For the text-containing cell, return its midpoint in (X, Y) coordinate format. 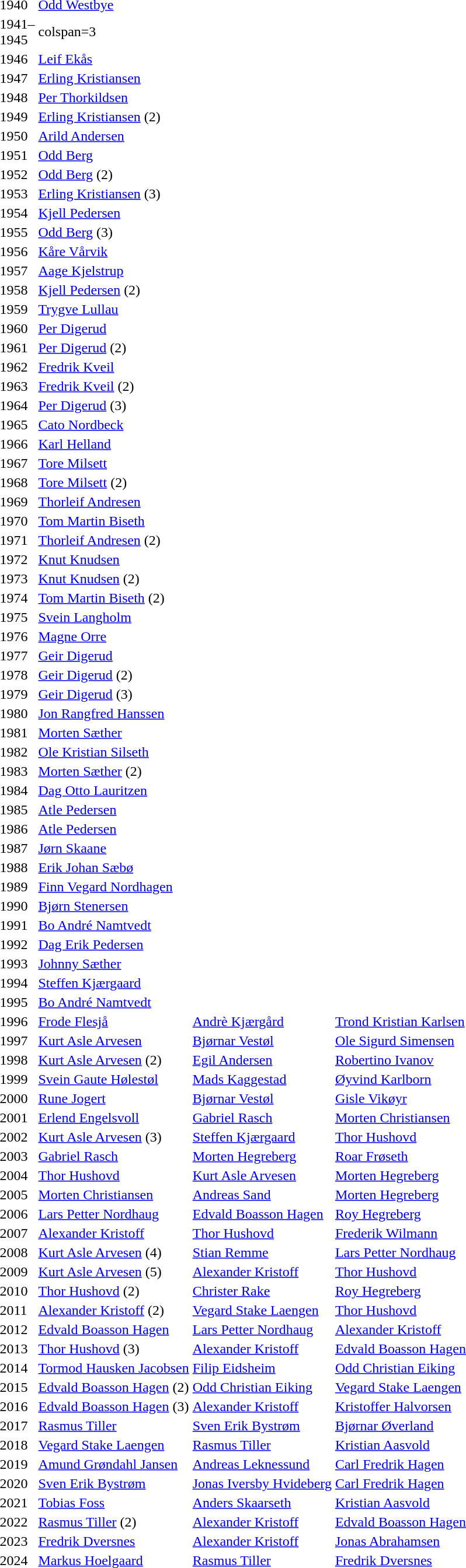
Edvald Boasson Hagen (2) (113, 1387)
Christer Rake (262, 1291)
Anders Skaarseth (262, 1503)
Magne Orre (113, 636)
Erik Johan Sæbø (113, 867)
Thorleif Andresen (2) (113, 540)
Amund Grøndahl Jansen (113, 1464)
Thor Hushovd (3) (113, 1349)
Aage Kjelstrup (113, 271)
Odd Christian Eiking (262, 1387)
Jon Rangfred Hanssen (113, 713)
Morten Sæther (2) (113, 771)
Andreas Leknessund (262, 1464)
Cato Nordbeck (113, 425)
Filip Eidsheim (262, 1368)
Arild Andersen (113, 136)
Rune Jogert (113, 1098)
Fredrik Dversnes (113, 1541)
Stian Remme (262, 1252)
Odd Berg (113, 155)
Tom Martin Biseth (113, 521)
Kurt Asle Arvesen (4) (113, 1252)
Knut Knudsen (113, 559)
Kurt Asle Arvesen (2) (113, 1060)
Andreas Sand (262, 1195)
Tore Milsett (2) (113, 482)
Erling Kristiansen (113, 78)
Knut Knudsen (2) (113, 579)
Karl Helland (113, 444)
Fredrik Kveil (113, 367)
Johnny Sæther (113, 964)
Egil Andersen (262, 1060)
Erling Kristiansen (2) (113, 117)
Kurt Asle Arvesen (5) (113, 1272)
Geir Digerud (2) (113, 675)
Erling Kristiansen (3) (113, 194)
Thor Hushovd (2) (113, 1291)
Leif Ekås (113, 59)
Dag Erik Pedersen (113, 944)
Tore Milsett (113, 463)
Odd Berg (2) (113, 174)
Geir Digerud (3) (113, 694)
Svein Gaute Hølestøl (113, 1079)
Erlend Engelsvoll (113, 1118)
Finn Vegard Nordhagen (113, 887)
Per Digerud (113, 328)
Tobias Foss (113, 1503)
Alexander Kristoff (2) (113, 1310)
Morten Christiansen (113, 1195)
Thorleif Andresen (113, 502)
Andrè Kjærgård (262, 1021)
colspan=3 (113, 32)
Kåre Vårvik (113, 251)
Kurt Asle Arvesen (3) (113, 1137)
Tom Martin Biseth (2) (113, 598)
Ole Kristian Silseth (113, 752)
Edvald Boasson Hagen (3) (113, 1406)
Kjell Pedersen (113, 213)
Dag Otto Lauritzen (113, 790)
Trygve Lullau (113, 309)
Frode Flesjå (113, 1021)
Per Digerud (3) (113, 405)
Fredrik Kveil (2) (113, 386)
Rasmus Tiller (2) (113, 1522)
Morten Hegreberg (262, 1156)
Geir Digerud (113, 656)
Kjell Pedersen (2) (113, 290)
Svein Langholm (113, 617)
Mads Kaggestad (262, 1079)
Jonas Iversby Hvideberg (262, 1483)
Per Digerud (2) (113, 348)
Per Thorkildsen (113, 97)
Jørn Skaane (113, 848)
Morten Sæther (113, 733)
Bjørn Stenersen (113, 906)
Odd Berg (3) (113, 232)
Tormod Hausken Jacobsen (113, 1368)
